Return (x, y) of the center of cell containing provided text 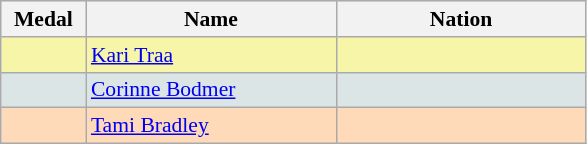
Tami Bradley (211, 126)
Corinne Bodmer (211, 90)
Kari Traa (211, 55)
Name (211, 19)
Nation (461, 19)
Medal (44, 19)
